Detect which cell encompasses the target text, then output its (X, Y) center coordinate. 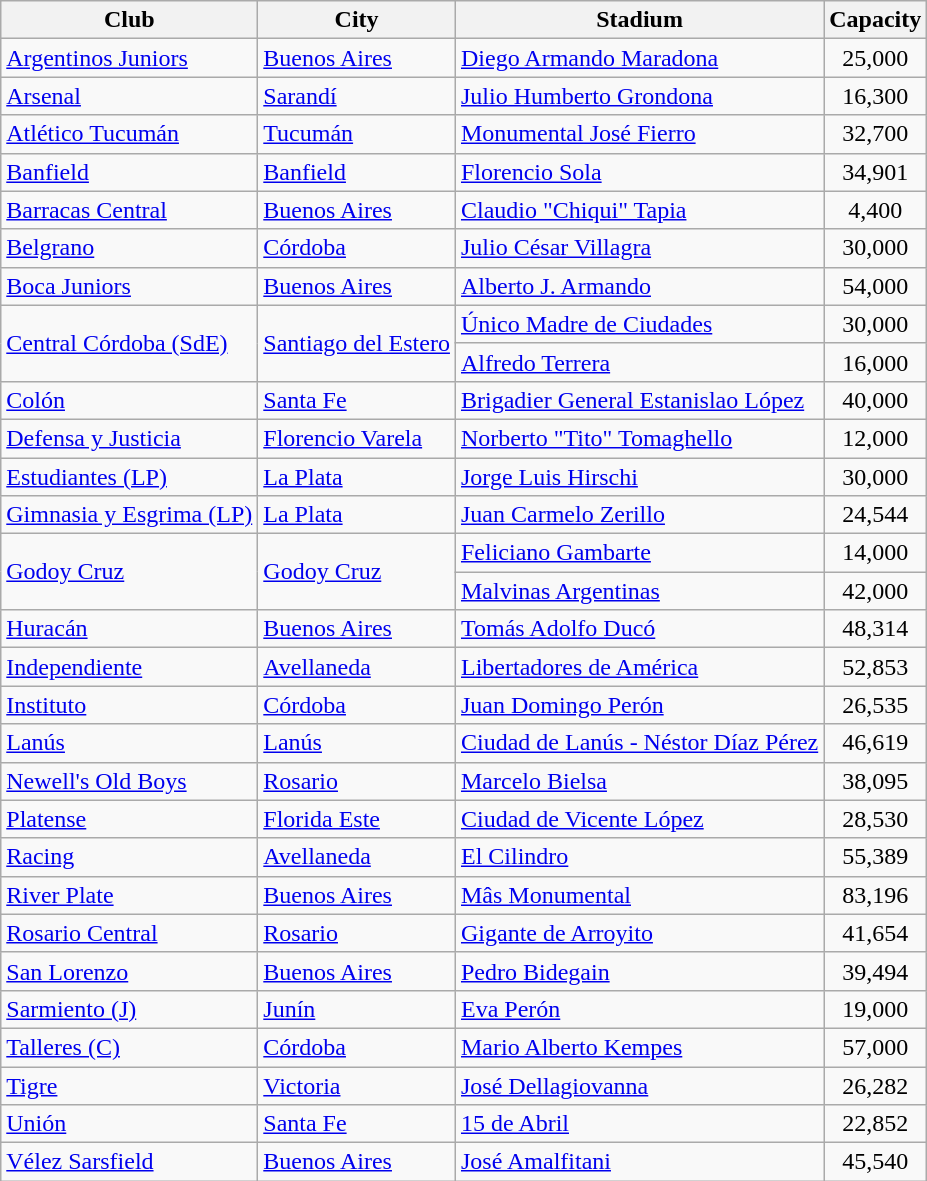
Brigadier General Estanislao López (639, 400)
40,000 (876, 400)
Tigre (130, 1085)
Claudio "Chiqui" Tapia (639, 210)
Norberto "Tito" Tomaghello (639, 438)
El Cilindro (639, 857)
34,901 (876, 172)
José Dellagiovanna (639, 1085)
Ciudad de Lanús - Néstor Díaz Pérez (639, 743)
57,000 (876, 1047)
12,000 (876, 438)
54,000 (876, 286)
26,535 (876, 705)
Sarandí (357, 96)
Huracán (130, 629)
Arsenal (130, 96)
River Plate (130, 895)
Pedro Bidegain (639, 971)
Platense (130, 819)
Newell's Old Boys (130, 781)
16,000 (876, 362)
38,095 (876, 781)
Eva Perón (639, 1009)
55,389 (876, 857)
Capacity (876, 20)
24,544 (876, 515)
Julio Humberto Grondona (639, 96)
Instituto (130, 705)
Defensa y Justicia (130, 438)
Central Córdoba (SdE) (130, 343)
Monumental José Fierro (639, 134)
Alfredo Terrera (639, 362)
Gimnasia y Esgrima (LP) (130, 515)
Unión (130, 1124)
Santiago del Estero (357, 343)
42,000 (876, 591)
Club (130, 20)
26,282 (876, 1085)
25,000 (876, 58)
Libertadores de América (639, 667)
48,314 (876, 629)
Talleres (C) (130, 1047)
45,540 (876, 1162)
Jorge Luis Hirschi (639, 477)
Boca Juniors (130, 286)
Junín (357, 1009)
Independiente (130, 667)
39,494 (876, 971)
32,700 (876, 134)
Estudiantes (LP) (130, 477)
52,853 (876, 667)
Barracas Central (130, 210)
22,852 (876, 1124)
Victoria (357, 1085)
Florida Este (357, 819)
Marcelo Bielsa (639, 781)
Florencio Sola (639, 172)
41,654 (876, 933)
28,530 (876, 819)
Vélez Sarsfield (130, 1162)
Julio César Villagra (639, 248)
Atlético Tucumán (130, 134)
14,000 (876, 553)
15 de Abril (639, 1124)
San Lorenzo (130, 971)
Florencio Varela (357, 438)
Diego Armando Maradona (639, 58)
Ciudad de Vicente López (639, 819)
4,400 (876, 210)
83,196 (876, 895)
16,300 (876, 96)
Argentinos Juniors (130, 58)
Belgrano (130, 248)
José Amalfitani (639, 1162)
19,000 (876, 1009)
Tucumán (357, 134)
Único Madre de Ciudades (639, 324)
Mario Alberto Kempes (639, 1047)
Colón (130, 400)
Tomás Adolfo Ducó (639, 629)
Mâs Monumental (639, 895)
City (357, 20)
Feliciano Gambarte (639, 553)
Rosario Central (130, 933)
Sarmiento (J) (130, 1009)
Juan Domingo Perón (639, 705)
Stadium (639, 20)
Alberto J. Armando (639, 286)
Gigante de Arroyito (639, 933)
Juan Carmelo Zerillo (639, 515)
46,619 (876, 743)
Malvinas Argentinas (639, 591)
Racing (130, 857)
